Provide the [X, Y] coordinate of the cell's center where the given text is located.  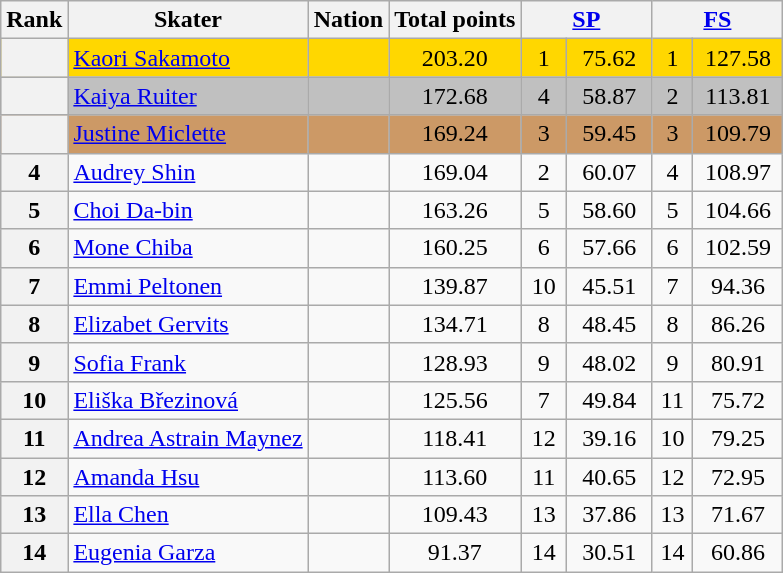
48.02 [610, 362]
48.45 [610, 324]
125.56 [455, 400]
72.95 [738, 477]
71.67 [738, 515]
Rank [34, 20]
172.68 [455, 96]
75.62 [610, 58]
Amanda Hsu [188, 477]
109.79 [738, 134]
113.81 [738, 96]
Elizabet Gervits [188, 324]
Emmi Peltonen [188, 286]
86.26 [738, 324]
Audrey Shin [188, 172]
40.65 [610, 477]
91.37 [455, 553]
128.93 [455, 362]
60.86 [738, 553]
94.36 [738, 286]
FS [718, 20]
37.86 [610, 515]
Choi Da-bin [188, 210]
30.51 [610, 553]
58.60 [610, 210]
163.26 [455, 210]
Nation [348, 20]
Justine Miclette [188, 134]
39.16 [610, 438]
109.43 [455, 515]
203.20 [455, 58]
Andrea Astrain Maynez [188, 438]
59.45 [610, 134]
60.07 [610, 172]
Total points [455, 20]
160.25 [455, 248]
Eliška Březinová [188, 400]
Eugenia Garza [188, 553]
SP [586, 20]
80.91 [738, 362]
57.66 [610, 248]
134.71 [455, 324]
Ella Chen [188, 515]
79.25 [738, 438]
Skater [188, 20]
108.97 [738, 172]
102.59 [738, 248]
Sofia Frank [188, 362]
113.60 [455, 477]
45.51 [610, 286]
58.87 [610, 96]
75.72 [738, 400]
Kaiya Ruiter [188, 96]
118.41 [455, 438]
Kaori Sakamoto [188, 58]
127.58 [738, 58]
49.84 [610, 400]
169.24 [455, 134]
104.66 [738, 210]
139.87 [455, 286]
Mone Chiba [188, 248]
169.04 [455, 172]
